Return (x, y) of the center of cell containing provided text 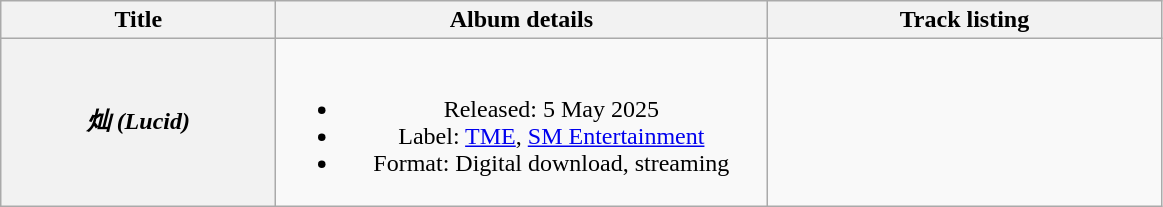
Album details (522, 20)
Title (138, 20)
Track listing (964, 20)
灿 (Lucid) (138, 122)
Released: 5 May 2025Label: TME, SM EntertainmentFormat: Digital download, streaming (522, 122)
